Pinpoint the cell where the given text exists, returning its (x, y) midpoint coordinate. 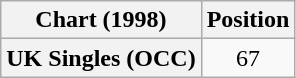
67 (248, 58)
Chart (1998) (101, 20)
Position (248, 20)
UK Singles (OCC) (101, 58)
